Provide the [x, y] coordinate of the cell's center where the given text is located.  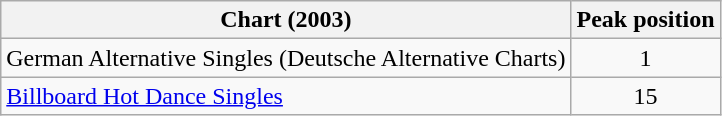
Chart (2003) [286, 20]
Billboard Hot Dance Singles [286, 96]
German Alternative Singles (Deutsche Alternative Charts) [286, 58]
Peak position [646, 20]
1 [646, 58]
15 [646, 96]
